Output the (x, y) coordinate of the center of the cell containing the given text.  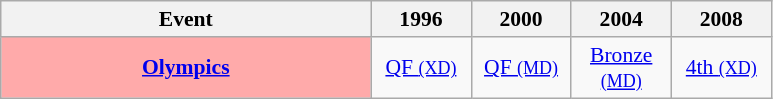
2008 (721, 19)
Event (186, 19)
QF (XD) (421, 68)
Olympics (186, 68)
Bronze (MD) (621, 68)
2004 (621, 19)
4th (XD) (721, 68)
2000 (521, 19)
QF (MD) (521, 68)
1996 (421, 19)
